Find where the given text appears and provide that cell's center as (x, y) coordinate. 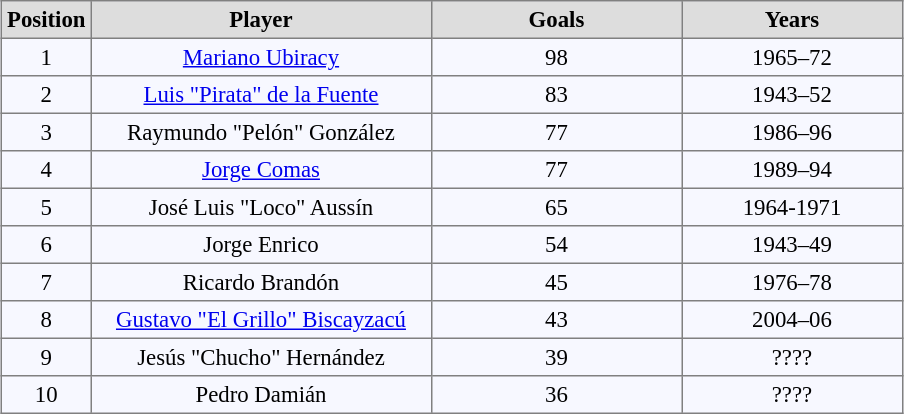
4 (46, 170)
54 (556, 245)
Goals (556, 20)
Gustavo "El Grillo" Biscayzacú (261, 320)
Pedro Damián (261, 395)
Jorge Comas (261, 170)
65 (556, 207)
1 (46, 57)
6 (46, 245)
8 (46, 320)
2 (46, 95)
Jorge Enrico (261, 245)
45 (556, 282)
1964-1971 (792, 207)
José Luis "Loco" Aussín (261, 207)
5 (46, 207)
1986–96 (792, 132)
Ricardo Brandón (261, 282)
43 (556, 320)
36 (556, 395)
9 (46, 357)
2004–06 (792, 320)
1976–78 (792, 282)
1989–94 (792, 170)
Luis "Pirata" de la Fuente (261, 95)
1943–52 (792, 95)
10 (46, 395)
7 (46, 282)
83 (556, 95)
Years (792, 20)
Position (46, 20)
Jesús "Chucho" Hernández (261, 357)
1965–72 (792, 57)
Player (261, 20)
Mariano Ubiracy (261, 57)
39 (556, 357)
98 (556, 57)
3 (46, 132)
Raymundo "Pelón" González (261, 132)
1943–49 (792, 245)
